Return (X, Y) of the center of cell containing provided text 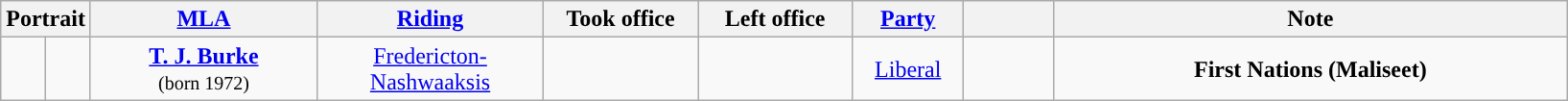
Party (908, 19)
MLA (203, 19)
Portrait (46, 19)
Left office (775, 19)
Fredericton-Nashwaaksis (430, 69)
Riding (430, 19)
Liberal (908, 69)
First Nations (Maliseet) (1310, 69)
Took office (621, 19)
T. J. Burke(born 1972) (203, 69)
Note (1310, 19)
